Return (x, y) of the center of cell containing provided text 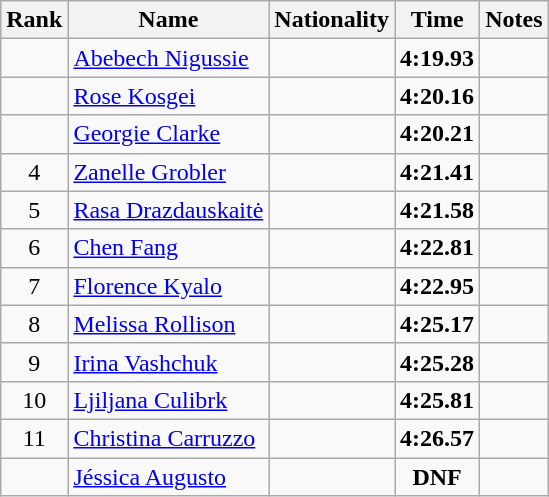
Rank (34, 20)
8 (34, 324)
Rose Kosgei (168, 96)
Christina Carruzzo (168, 438)
6 (34, 248)
11 (34, 438)
DNF (438, 477)
5 (34, 210)
4:22.95 (438, 286)
4:25.17 (438, 324)
7 (34, 286)
4:20.21 (438, 134)
4 (34, 172)
4:19.93 (438, 58)
4:25.81 (438, 400)
4:25.28 (438, 362)
Time (438, 20)
Ljiljana Culibrk (168, 400)
4:20.16 (438, 96)
9 (34, 362)
Rasa Drazdauskaitė (168, 210)
10 (34, 400)
Georgie Clarke (168, 134)
Zanelle Grobler (168, 172)
Notes (514, 20)
4:26.57 (438, 438)
Irina Vashchuk (168, 362)
Name (168, 20)
Chen Fang (168, 248)
Nationality (332, 20)
Jéssica Augusto (168, 477)
Abebech Nigussie (168, 58)
Melissa Rollison (168, 324)
Florence Kyalo (168, 286)
4:21.58 (438, 210)
4:21.41 (438, 172)
4:22.81 (438, 248)
